Find where the given text appears and provide that cell's center as (X, Y) coordinate. 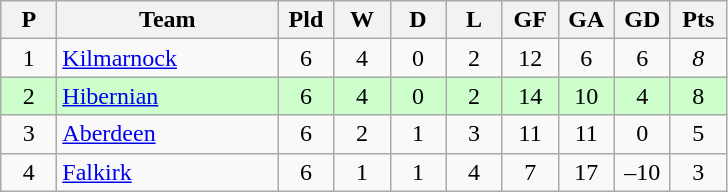
L (474, 20)
14 (530, 96)
GA (586, 20)
Falkirk (168, 172)
Team (168, 20)
Hibernian (168, 96)
7 (530, 172)
P (29, 20)
D (418, 20)
GF (530, 20)
10 (586, 96)
–10 (642, 172)
5 (698, 134)
Pld (306, 20)
GD (642, 20)
W (362, 20)
17 (586, 172)
Kilmarnock (168, 58)
Pts (698, 20)
Aberdeen (168, 134)
12 (530, 58)
